Find where the given text appears and provide that cell's center as [X, Y] coordinate. 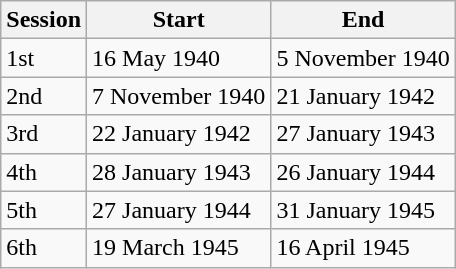
27 January 1943 [363, 134]
31 January 1945 [363, 210]
19 March 1945 [179, 248]
7 November 1940 [179, 96]
Session [44, 20]
2nd [44, 96]
28 January 1943 [179, 172]
6th [44, 248]
3rd [44, 134]
Start [179, 20]
1st [44, 58]
22 January 1942 [179, 134]
16 May 1940 [179, 58]
21 January 1942 [363, 96]
End [363, 20]
26 January 1944 [363, 172]
16 April 1945 [363, 248]
5 November 1940 [363, 58]
5th [44, 210]
4th [44, 172]
27 January 1944 [179, 210]
